Provide the (x, y) coordinate of the cell's center where the given text is located.  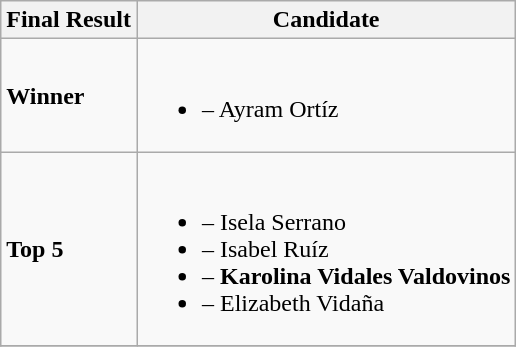
Top 5 (69, 249)
– Ayram Ortíz (326, 96)
Final Result (69, 20)
Candidate (326, 20)
– Isela Serrano – Isabel Ruíz – Karolina Vidales Valdovinos – Elizabeth Vidaña (326, 249)
Winner (69, 96)
